Identify which cell holds the provided text, then report its [x, y] central coordinate. 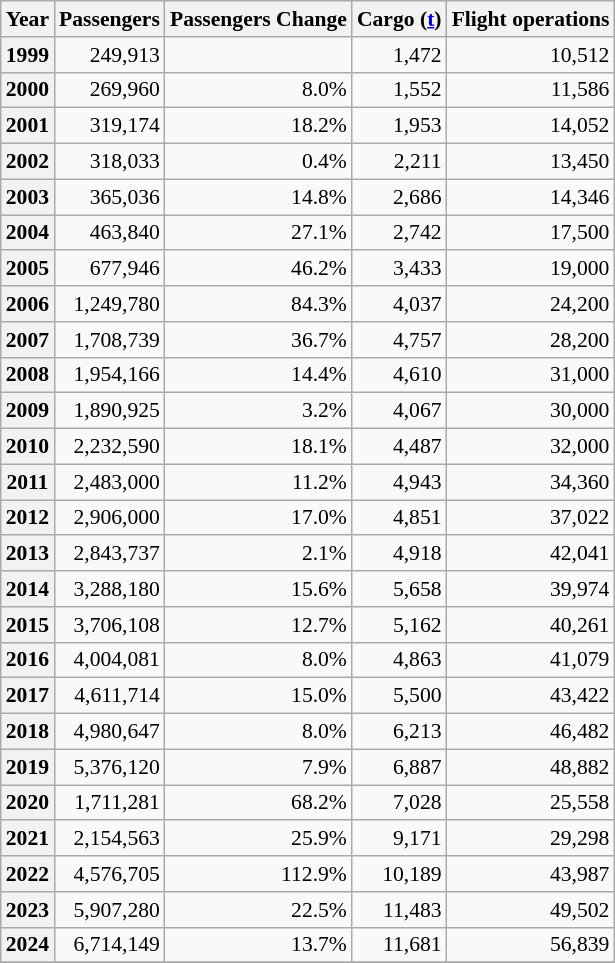
4,980,647 [110, 732]
10,189 [400, 874]
5,376,120 [110, 767]
3,288,180 [110, 589]
43,422 [531, 696]
68.2% [258, 803]
1,249,780 [110, 304]
2015 [28, 625]
1,953 [400, 126]
4,943 [400, 482]
29,298 [531, 839]
2,211 [400, 162]
46,482 [531, 732]
4,576,705 [110, 874]
365,036 [110, 197]
25,558 [531, 803]
4,611,714 [110, 696]
11,681 [400, 945]
4,004,081 [110, 660]
3,706,108 [110, 625]
2006 [28, 304]
2003 [28, 197]
2004 [28, 233]
84.3% [258, 304]
2000 [28, 90]
14,346 [531, 197]
4,863 [400, 660]
2005 [28, 269]
5,658 [400, 589]
Passengers Change [258, 19]
42,041 [531, 554]
18.1% [258, 447]
13.7% [258, 945]
2,483,000 [110, 482]
40,261 [531, 625]
13,450 [531, 162]
2020 [28, 803]
2009 [28, 411]
11.2% [258, 482]
2024 [28, 945]
17,500 [531, 233]
56,839 [531, 945]
6,887 [400, 767]
27.1% [258, 233]
249,913 [110, 55]
28,200 [531, 340]
2,906,000 [110, 518]
2019 [28, 767]
48,882 [531, 767]
4,851 [400, 518]
4,067 [400, 411]
2011 [28, 482]
2018 [28, 732]
1,472 [400, 55]
34,360 [531, 482]
2013 [28, 554]
4,610 [400, 375]
3,433 [400, 269]
2002 [28, 162]
2008 [28, 375]
32,000 [531, 447]
4,757 [400, 340]
14.4% [258, 375]
3.2% [258, 411]
463,840 [110, 233]
14,052 [531, 126]
1,711,281 [110, 803]
6,213 [400, 732]
24,200 [531, 304]
0.4% [258, 162]
7,028 [400, 803]
2021 [28, 839]
10,512 [531, 55]
5,500 [400, 696]
11,483 [400, 910]
15.0% [258, 696]
1,954,166 [110, 375]
14.8% [258, 197]
4,918 [400, 554]
31,000 [531, 375]
12.7% [258, 625]
Year [28, 19]
25.9% [258, 839]
43,987 [531, 874]
2.1% [258, 554]
2,843,737 [110, 554]
2012 [28, 518]
41,079 [531, 660]
46.2% [258, 269]
15.6% [258, 589]
7.9% [258, 767]
22.5% [258, 910]
269,960 [110, 90]
5,162 [400, 625]
17.0% [258, 518]
2,232,590 [110, 447]
6,714,149 [110, 945]
1999 [28, 55]
2,686 [400, 197]
1,890,925 [110, 411]
2007 [28, 340]
4,037 [400, 304]
Passengers [110, 19]
2014 [28, 589]
1,708,739 [110, 340]
2023 [28, 910]
2016 [28, 660]
112.9% [258, 874]
36.7% [258, 340]
677,946 [110, 269]
2010 [28, 447]
11,586 [531, 90]
37,022 [531, 518]
1,552 [400, 90]
30,000 [531, 411]
2001 [28, 126]
19,000 [531, 269]
39,974 [531, 589]
49,502 [531, 910]
319,174 [110, 126]
2017 [28, 696]
Flight operations [531, 19]
4,487 [400, 447]
2,154,563 [110, 839]
2,742 [400, 233]
Cargo (t) [400, 19]
2022 [28, 874]
318,033 [110, 162]
9,171 [400, 839]
18.2% [258, 126]
5,907,280 [110, 910]
